Search for the cell housing the specified text and yield its [X, Y] center coordinate. 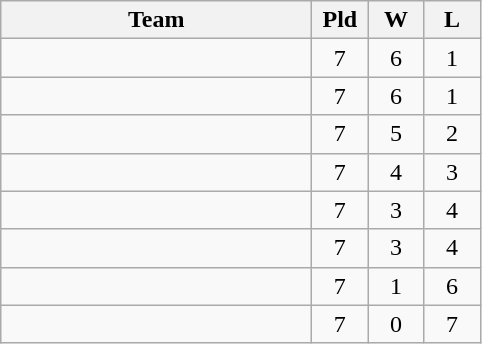
W [396, 20]
0 [396, 324]
L [452, 20]
Team [156, 20]
2 [452, 134]
5 [396, 134]
Pld [340, 20]
